Locate the cell with the specified text and output its (X, Y) center coordinate. 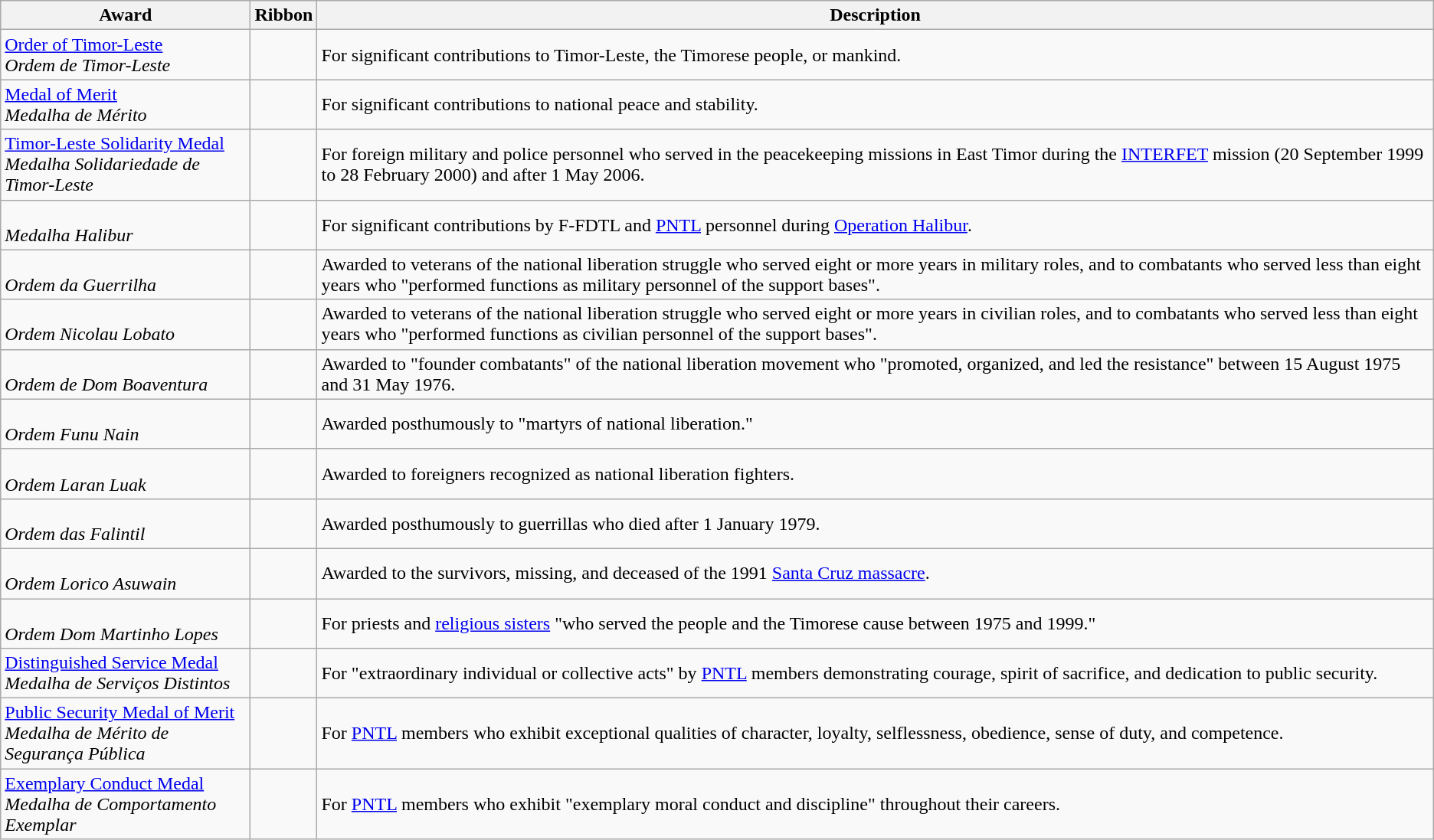
For "extraordinary individual or collective acts" by PNTL members demonstrating courage, spirit of sacrifice, and dedication to public security. (875, 674)
For priests and religious sisters "who served the people and the Timorese cause between 1975 and 1999." (875, 623)
Ordem Nicolau Lobato (126, 325)
Ribbon (283, 15)
Distinguished Service MedalMedalha de Serviços Distintos (126, 674)
Awarded to the survivors, missing, and deceased of the 1991 Santa Cruz massacre. (875, 573)
Ordem Dom Martinho Lopes (126, 623)
For PNTL members who exhibit "exemplary moral conduct and discipline" throughout their careers. (875, 804)
For significant contributions to Timor-Leste, the Timorese people, or mankind. (875, 55)
For significant contributions to national peace and stability. (875, 104)
Public Security Medal of MeritMedalha de Mérito de Segurança Pública (126, 734)
Exemplary Conduct MedalMedalha de Comportamento Exemplar (126, 804)
Award (126, 15)
Ordem Funu Nain (126, 424)
Awarded posthumously to guerrillas who died after 1 January 1979. (875, 524)
Awarded posthumously to "martyrs of national liberation." (875, 424)
Medal of MeritMedalha de Mérito (126, 104)
Ordem Laran Luak (126, 473)
Ordem da Guerrilha (126, 274)
Ordem das Falintil (126, 524)
Ordem Lorico Asuwain (126, 573)
Medalha Halibur (126, 225)
Ordem de Dom Boaventura (126, 374)
Awarded to foreigners recognized as national liberation fighters. (875, 473)
Order of Timor-LesteOrdem de Timor-Leste (126, 55)
Timor-Leste Solidarity MedalMedalha Solidariedade de Timor-Leste (126, 165)
For PNTL members who exhibit exceptional qualities of character, loyalty, selflessness, obedience, sense of duty, and competence. (875, 734)
Description (875, 15)
For significant contributions by F-FDTL and PNTL personnel during Operation Halibur. (875, 225)
